Search for the cell housing the specified text and yield its (X, Y) center coordinate. 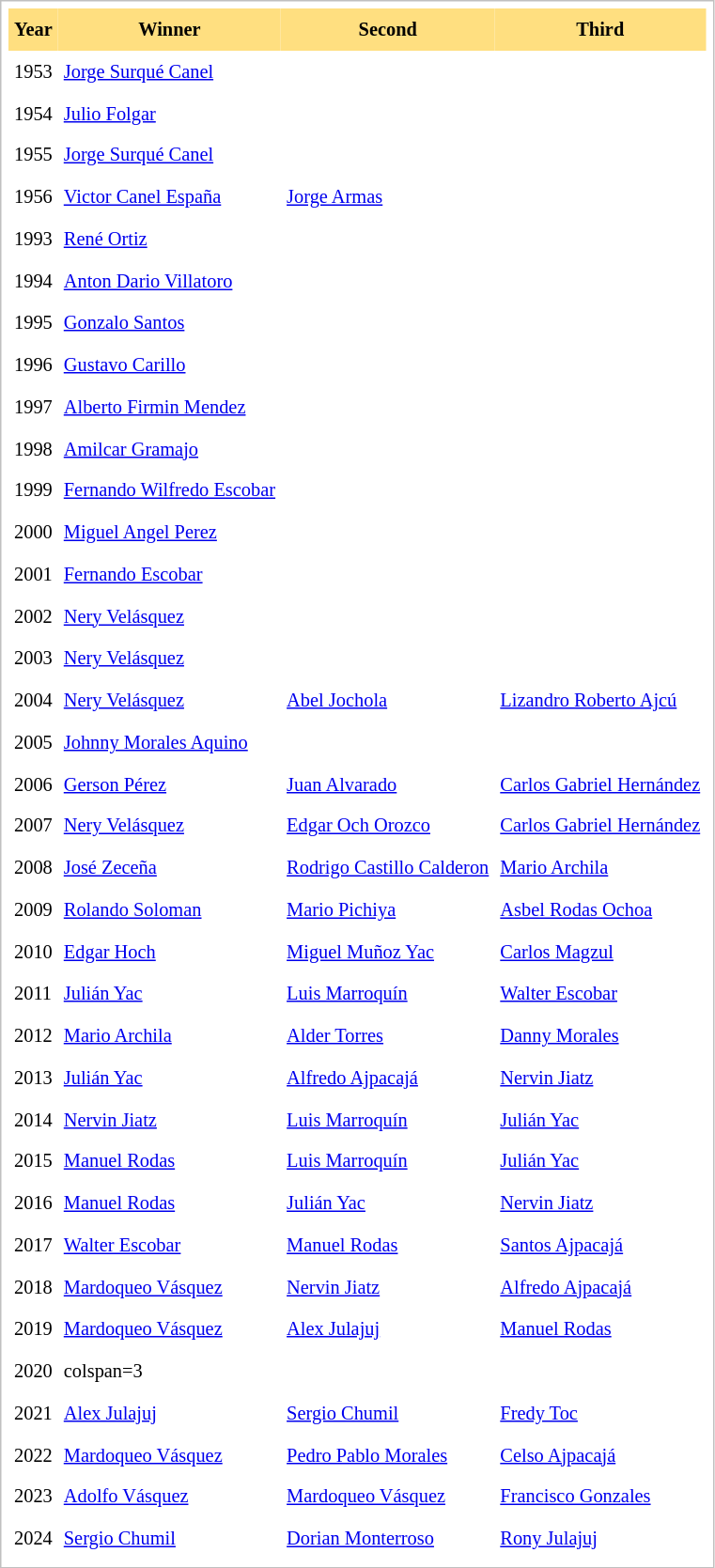
1999 (34, 490)
Mario Pichiya (387, 909)
Gustavo Carillo (169, 365)
Amilcar Gramajo (169, 449)
Edgar Och Orozco (387, 827)
Victor Canel España (169, 197)
2012 (34, 1035)
Third (599, 30)
Celso Ajpacajá (599, 1454)
Danny Morales (599, 1035)
Second (387, 30)
2024 (34, 1539)
José Zeceña (169, 868)
Fernando Wilfredo Escobar (169, 490)
2016 (34, 1203)
1956 (34, 197)
Lizandro Roberto Ajcú (599, 701)
2017 (34, 1246)
Pedro Pablo Morales (387, 1454)
2005 (34, 742)
2010 (34, 953)
1998 (34, 449)
Santos Ajpacajá (599, 1246)
Gerson Pérez (169, 784)
2015 (34, 1161)
2006 (34, 784)
Abel Jochola (387, 701)
2014 (34, 1120)
colspan=3 (169, 1372)
Dorian Monterroso (387, 1539)
Asbel Rodas Ochoa (599, 909)
Miguel Angel Perez (169, 532)
Francisco Gonzales (599, 1498)
Alder Torres (387, 1035)
René Ortiz (169, 239)
Alberto Firmin Mendez (169, 408)
2001 (34, 575)
2009 (34, 909)
2018 (34, 1287)
2019 (34, 1328)
Julio Folgar (169, 113)
Rodrigo Castillo Calderon (387, 868)
Rony Julajuj (599, 1539)
2002 (34, 616)
1993 (34, 239)
1955 (34, 156)
Gonzalo Santos (169, 323)
2008 (34, 868)
1994 (34, 282)
1954 (34, 113)
2000 (34, 532)
1953 (34, 71)
Miguel Muñoz Yac (387, 953)
Adolfo Vásquez (169, 1498)
Rolando Soloman (169, 909)
2020 (34, 1372)
2022 (34, 1454)
1996 (34, 365)
Winner (169, 30)
Year (34, 30)
Anton Dario Villatoro (169, 282)
2013 (34, 1079)
1995 (34, 323)
2011 (34, 994)
2021 (34, 1413)
Edgar Hoch (169, 953)
Fernando Escobar (169, 575)
Carlos Magzul (599, 953)
2003 (34, 658)
2007 (34, 827)
2023 (34, 1498)
Fredy Toc (599, 1413)
2004 (34, 701)
1997 (34, 408)
Jorge Armas (387, 197)
Johnny Morales Aquino (169, 742)
Juan Alvarado (387, 784)
